Find where the given text appears and provide that cell's center as (X, Y) coordinate. 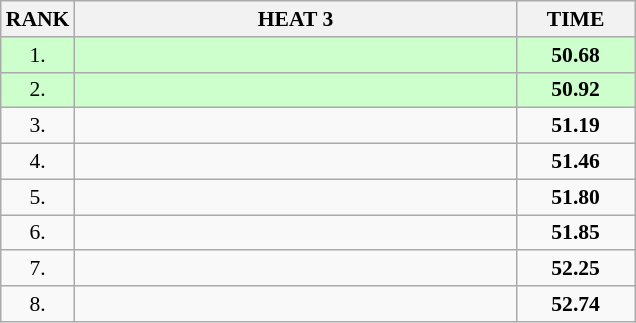
6. (38, 233)
51.19 (576, 126)
3. (38, 126)
51.85 (576, 233)
2. (38, 90)
51.80 (576, 197)
8. (38, 304)
7. (38, 269)
52.74 (576, 304)
50.92 (576, 90)
TIME (576, 19)
5. (38, 197)
HEAT 3 (295, 19)
50.68 (576, 55)
52.25 (576, 269)
RANK (38, 19)
4. (38, 162)
51.46 (576, 162)
1. (38, 55)
